Identify which cell holds the provided text, then report its [x, y] central coordinate. 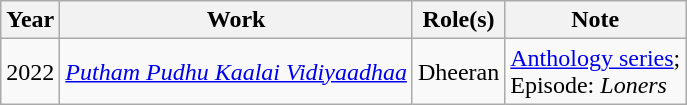
Putham Pudhu Kaalai Vidiyaadhaa [236, 72]
Role(s) [458, 20]
Work [236, 20]
Dheeran [458, 72]
Anthology series;Episode: Loners [596, 72]
Year [30, 20]
Note [596, 20]
2022 [30, 72]
